Scan for the cell matching the given text and deliver its (X, Y) coordinate at center. 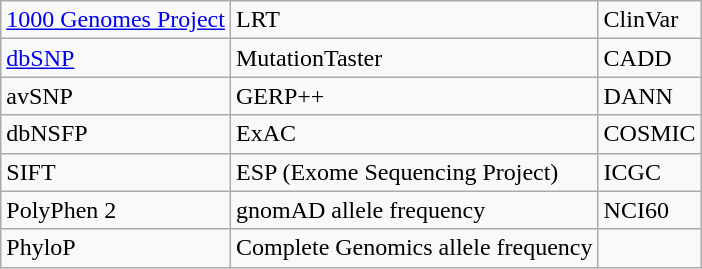
NCI60 (650, 210)
ESP (Exome Sequencing Project) (414, 172)
SIFT (116, 172)
ClinVar (650, 20)
ExAC (414, 134)
avSNP (116, 96)
PolyPhen 2 (116, 210)
ICGC (650, 172)
MutationTaster (414, 58)
1000 Genomes Project (116, 20)
gnomAD allele frequency (414, 210)
CADD (650, 58)
dbSNP (116, 58)
PhyloP (116, 248)
LRT (414, 20)
Complete Genomics allele frequency (414, 248)
dbNSFP (116, 134)
DANN (650, 96)
GERP++ (414, 96)
COSMIC (650, 134)
